Provide the [x, y] coordinate of the cell's center where the given text is located.  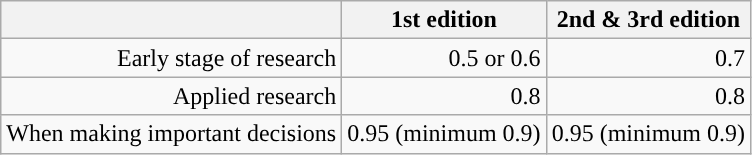
Applied research [172, 96]
1st edition [444, 20]
When making important decisions [172, 134]
0.5 or 0.6 [444, 58]
2nd & 3rd edition [648, 20]
0.7 [648, 58]
Early stage of research [172, 58]
